Capture the cell that displays the provided text and extract its (x, y) central coordinate. 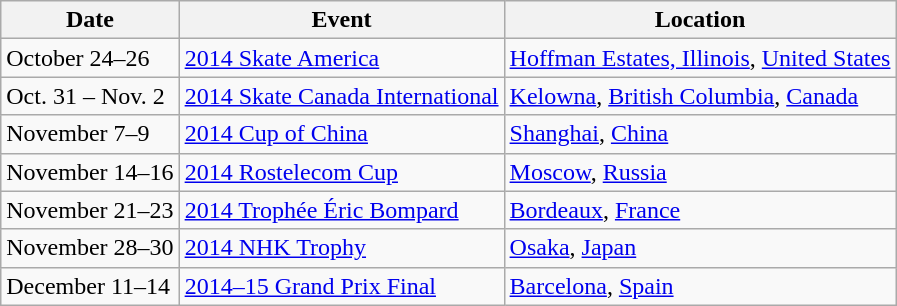
2014 Skate America (342, 58)
Event (342, 20)
November 21–23 (90, 210)
November 7–9 (90, 134)
Location (700, 20)
Shanghai, China (700, 134)
December 11–14 (90, 286)
2014 Cup of China (342, 134)
Moscow, Russia (700, 172)
2014 Skate Canada International (342, 96)
2014 Trophée Éric Bompard (342, 210)
Date (90, 20)
Oct. 31 – Nov. 2 (90, 96)
October 24–26 (90, 58)
November 28–30 (90, 248)
Hoffman Estates, Illinois, United States (700, 58)
Kelowna, British Columbia, Canada (700, 96)
Osaka, Japan (700, 248)
Barcelona, Spain (700, 286)
Bordeaux, France (700, 210)
2014–15 Grand Prix Final (342, 286)
November 14–16 (90, 172)
2014 Rostelecom Cup (342, 172)
2014 NHK Trophy (342, 248)
